Return (x, y) of the center of cell containing provided text 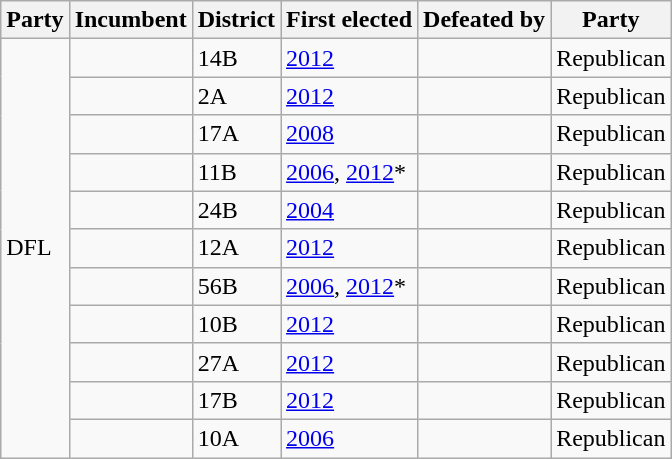
11B (236, 172)
27A (236, 362)
Defeated by (484, 20)
2A (236, 96)
10B (236, 324)
Incumbent (130, 20)
17B (236, 400)
2006 (350, 438)
12A (236, 248)
10A (236, 438)
DFL (35, 248)
17A (236, 134)
2008 (350, 134)
14B (236, 58)
56B (236, 286)
District (236, 20)
First elected (350, 20)
2004 (350, 210)
24B (236, 210)
